Return the (X, Y) coordinate for the center point of the cell that contains the specified text.  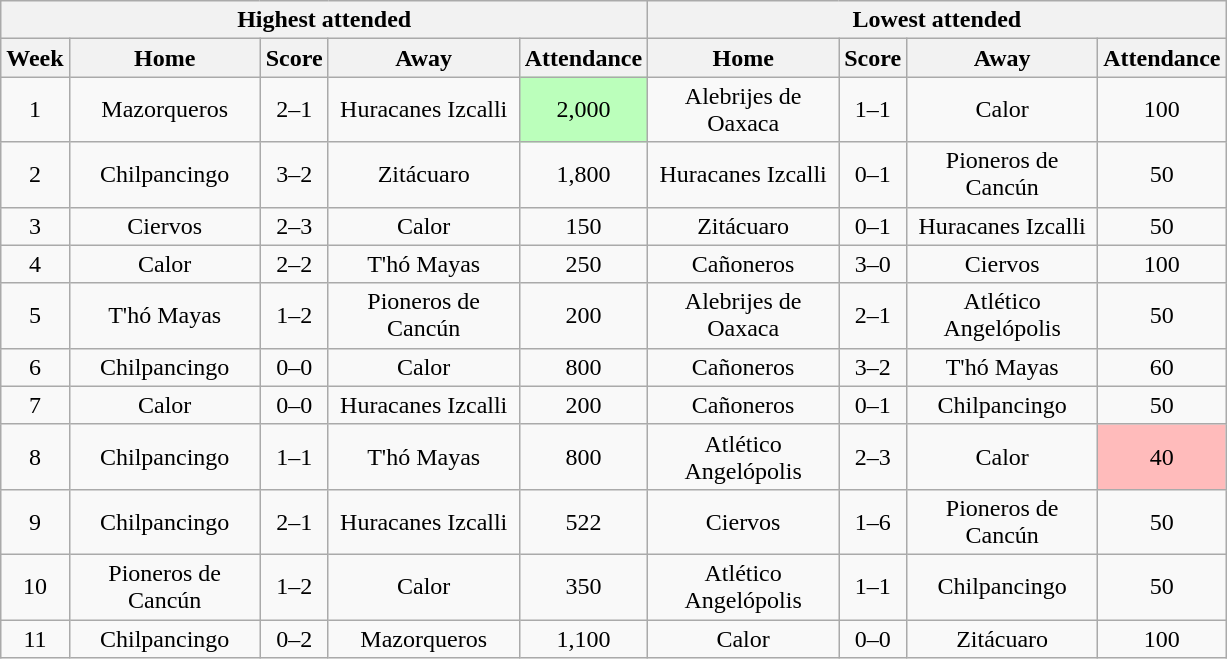
9 (35, 522)
6 (35, 367)
3–0 (873, 264)
11 (35, 639)
2 (35, 174)
1–6 (873, 522)
7 (35, 405)
2,000 (583, 110)
10 (35, 586)
350 (583, 586)
1,800 (583, 174)
2–2 (294, 264)
522 (583, 522)
60 (1162, 367)
0–2 (294, 639)
1,100 (583, 639)
8 (35, 456)
3 (35, 226)
1 (35, 110)
40 (1162, 456)
4 (35, 264)
Lowest attended (937, 20)
150 (583, 226)
Week (35, 58)
Highest attended (324, 20)
250 (583, 264)
5 (35, 316)
